Pinpoint the cell where the given text exists, returning its (X, Y) midpoint coordinate. 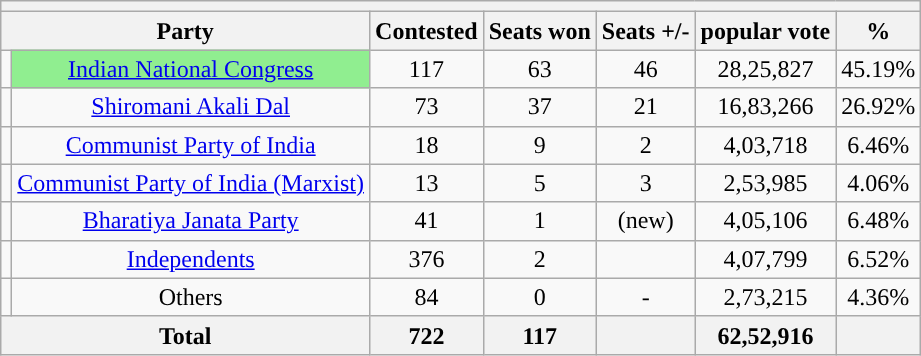
4,03,718 (766, 145)
4,05,106 (766, 221)
46 (646, 69)
5 (540, 183)
73 (427, 107)
722 (427, 335)
Contested (427, 31)
Total (186, 335)
41 (427, 221)
6.46% (878, 145)
4,07,799 (766, 259)
376 (427, 259)
- (646, 297)
4.36% (878, 297)
6.48% (878, 221)
3 (646, 183)
Seats +/- (646, 31)
1 (540, 221)
Others (191, 297)
84 (427, 297)
Indian National Congress (191, 69)
9 (540, 145)
Communist Party of India (Marxist) (191, 183)
Seats won (540, 31)
4.06% (878, 183)
45.19% (878, 69)
Party (186, 31)
Bharatiya Janata Party (191, 221)
2,53,985 (766, 183)
2,73,215 (766, 297)
13 (427, 183)
16,83,266 (766, 107)
62,52,916 (766, 335)
21 (646, 107)
0 (540, 297)
Communist Party of India (191, 145)
Shiromani Akali Dal (191, 107)
37 (540, 107)
popular vote (766, 31)
6.52% (878, 259)
(new) (646, 221)
28,25,827 (766, 69)
18 (427, 145)
Independents (191, 259)
26.92% (878, 107)
% (878, 31)
63 (540, 69)
